Return (X, Y) of the center of cell containing provided text 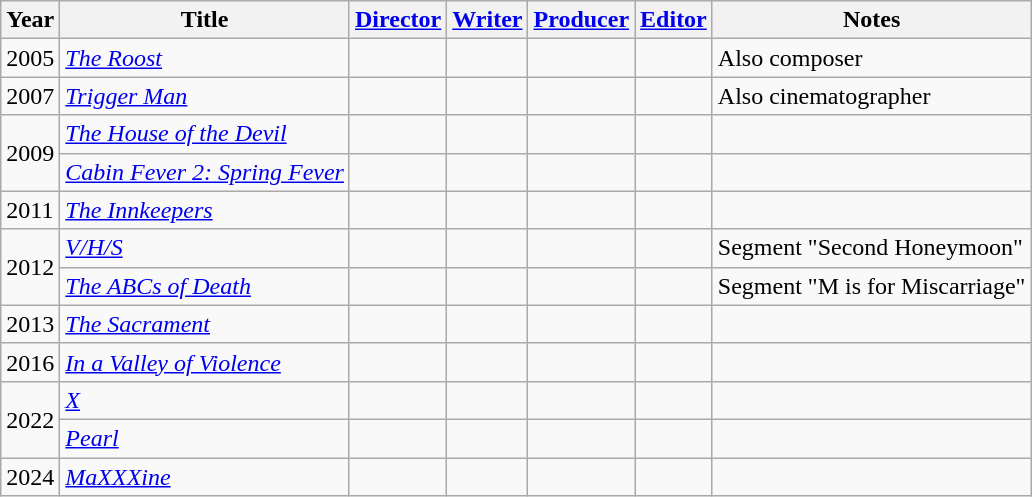
Trigger Man (205, 96)
The ABCs of Death (205, 286)
Title (205, 20)
Writer (488, 20)
2024 (30, 477)
2012 (30, 267)
2022 (30, 419)
Editor (674, 20)
In a Valley of Violence (205, 362)
Director (398, 20)
Segment "M is for Miscarriage" (872, 286)
2007 (30, 96)
Also cinematographer (872, 96)
2011 (30, 210)
The Sacrament (205, 324)
The Roost (205, 58)
Producer (582, 20)
Notes (872, 20)
Cabin Fever 2: Spring Fever (205, 172)
V/H/S (205, 248)
X (205, 400)
MaXXXine (205, 477)
2016 (30, 362)
Segment "Second Honeymoon" (872, 248)
Year (30, 20)
The Innkeepers (205, 210)
2013 (30, 324)
Pearl (205, 438)
Also composer (872, 58)
The House of the Devil (205, 134)
2009 (30, 153)
2005 (30, 58)
